Provide the (x, y) coordinate of the cell's center where the given text is located.  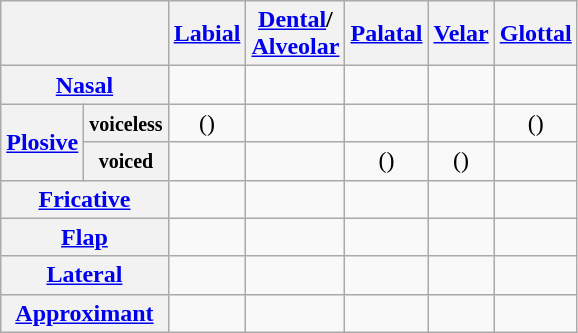
Fricative (84, 199)
Lateral (84, 275)
Approximant (84, 313)
voiceless (126, 123)
Labial (207, 34)
Glottal (536, 34)
Nasal (84, 85)
Velar (461, 34)
Palatal (386, 34)
voiced (126, 161)
Dental/Alveolar (296, 34)
Plosive (42, 142)
Flap (84, 237)
